Return the (x, y) coordinate for the center point of the cell that contains the specified text.  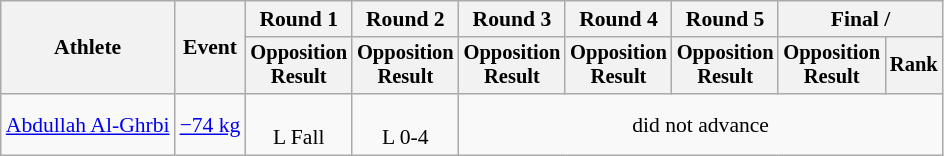
Round 1 (298, 19)
Abdullah Al-Ghrbi (88, 124)
Round 3 (512, 19)
Final / (860, 19)
Event (210, 48)
did not advance (701, 124)
Round 2 (406, 19)
−74 kg (210, 124)
Round 4 (618, 19)
L 0-4 (406, 124)
L Fall (298, 124)
Round 5 (726, 19)
Rank (914, 66)
Athlete (88, 48)
